Output the (x, y) coordinate of the center of the cell containing the given text.  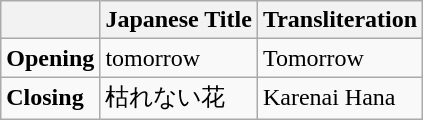
tomorrow (179, 58)
Japanese Title (179, 20)
Karenai Hana (340, 98)
Closing (50, 98)
Opening (50, 58)
Transliteration (340, 20)
枯れない花 (179, 98)
Tomorrow (340, 58)
